Return [X, Y] of the center of cell containing provided text 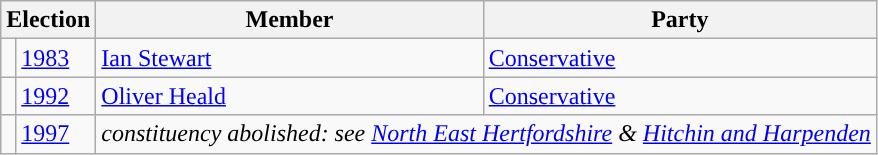
1992 [56, 96]
Member [290, 20]
Oliver Heald [290, 96]
Party [680, 20]
Ian Stewart [290, 58]
constituency abolished: see North East Hertfordshire & Hitchin and Harpenden [486, 134]
Election [48, 20]
1997 [56, 134]
1983 [56, 58]
